Provide the (X, Y) coordinate of the cell's center where the given text is located.  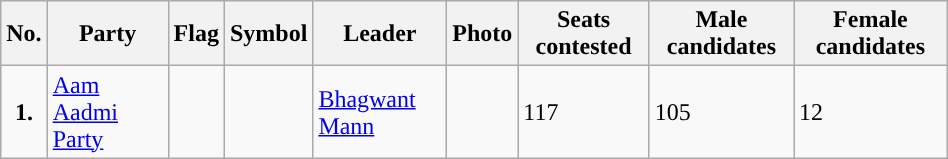
No. (24, 34)
Female candidates (871, 34)
Party (108, 34)
117 (584, 112)
1. (24, 112)
Symbol (268, 34)
105 (721, 112)
Photo (482, 34)
Bhagwant Mann (380, 112)
Leader (380, 34)
Seats contested (584, 34)
Flag (196, 34)
Aam Aadmi Party (108, 112)
12 (871, 112)
Male candidates (721, 34)
